Pinpoint the cell where the given text exists, returning its [X, Y] midpoint coordinate. 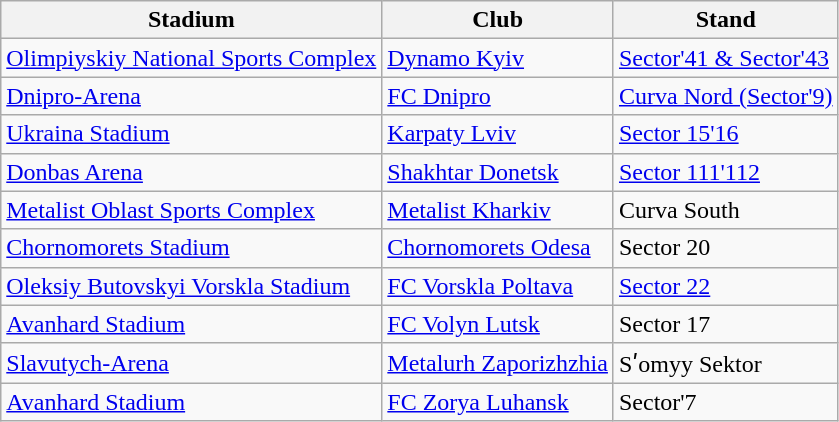
Dynamo Kyiv [498, 58]
Sector 20 [726, 248]
FC Dnipro [498, 96]
Sector'7 [726, 402]
Metalurh Zaporizhzhia [498, 363]
Chornomorets Odesa [498, 248]
Curva Nord (Sector'9) [726, 96]
FC Vorskla Poltava [498, 286]
Oleksiy Butovskyi Vorskla Stadium [192, 286]
Ukraina Stadium [192, 134]
Chornomorets Stadium [192, 248]
Karpaty Lviv [498, 134]
Stadium [192, 20]
Sector 22 [726, 286]
Sector 15'16 [726, 134]
Stand [726, 20]
FC Volyn Lutsk [498, 324]
Sector'41 & Sector'43 [726, 58]
Sector 111'112 [726, 172]
Sʹomyy Sektor [726, 363]
Slavutych-Arena [192, 363]
Curva South [726, 210]
Sector 17 [726, 324]
Metalist Oblast Sports Complex [192, 210]
FC Zorya Luhansk [498, 402]
Donbas Arena [192, 172]
Metalist Kharkiv [498, 210]
Dnipro-Arena [192, 96]
Olimpiyskiy National Sports Complex [192, 58]
Club [498, 20]
Shakhtar Donetsk [498, 172]
